Detect which cell encompasses the target text, then output its [X, Y] center coordinate. 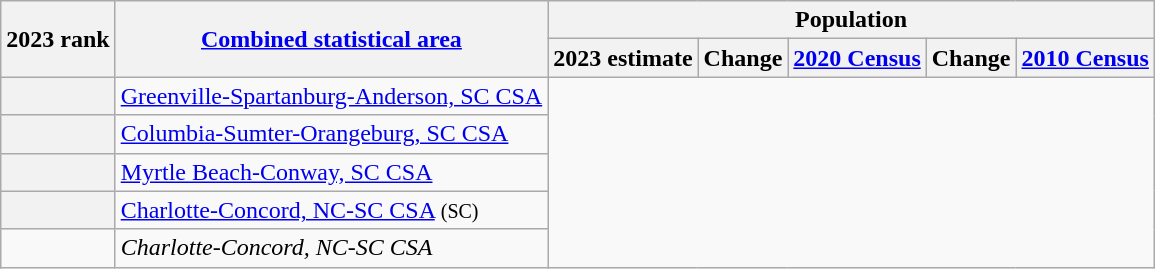
Combined statistical area [332, 39]
2020 Census [857, 58]
Myrtle Beach-Conway, SC CSA [332, 172]
Columbia-Sumter-Orangeburg, SC CSA [332, 134]
2023 estimate [623, 58]
Charlotte-Concord, NC-SC CSA [332, 248]
2023 rank [58, 39]
Population [852, 20]
Charlotte-Concord, NC-SC CSA (SC) [332, 210]
Greenville-Spartanburg-Anderson, SC CSA [332, 96]
2010 Census [1085, 58]
